Capture the cell that displays the provided text and extract its (x, y) central coordinate. 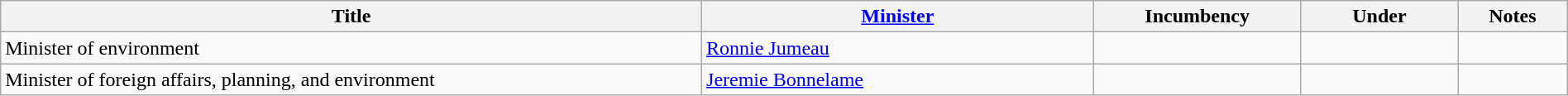
Jeremie Bonnelame (898, 79)
Notes (1513, 17)
Incumbency (1198, 17)
Under (1379, 17)
Ronnie Jumeau (898, 48)
Minister of foreign affairs, planning, and environment (351, 79)
Minister of environment (351, 48)
Minister (898, 17)
Title (351, 17)
